For the text-containing cell, return its midpoint in [x, y] coordinate format. 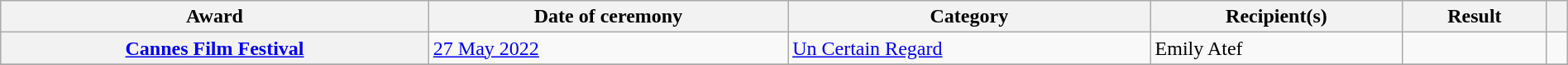
Award [215, 17]
Emily Atef [1277, 48]
Category [969, 17]
Date of ceremony [608, 17]
Recipient(s) [1277, 17]
Result [1475, 17]
Un Certain Regard [969, 48]
Cannes Film Festival [215, 48]
27 May 2022 [608, 48]
